Return the [X, Y] coordinate for the center point of the cell that contains the specified text.  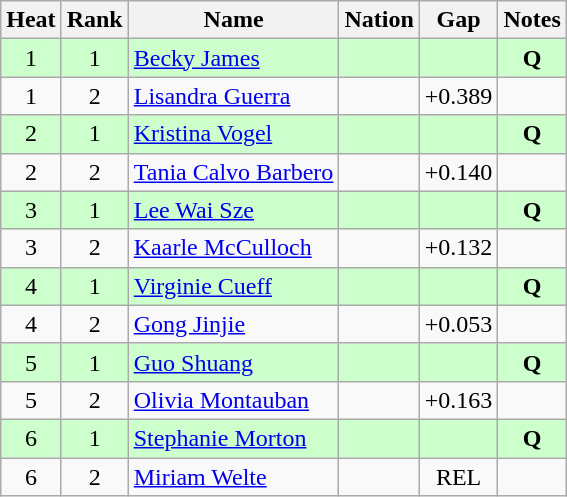
Name [234, 20]
Kristina Vogel [234, 134]
Virginie Cueff [234, 286]
+0.163 [458, 400]
+0.140 [458, 172]
Gap [458, 20]
Heat [31, 20]
Guo Shuang [234, 362]
Nation [379, 20]
+0.132 [458, 248]
+0.053 [458, 324]
Rank [94, 20]
Tania Calvo Barbero [234, 172]
Becky James [234, 58]
Notes [532, 20]
Gong Jinjie [234, 324]
Lisandra Guerra [234, 96]
Miriam Welte [234, 477]
Stephanie Morton [234, 438]
Kaarle McCulloch [234, 248]
REL [458, 477]
Lee Wai Sze [234, 210]
+0.389 [458, 96]
Olivia Montauban [234, 400]
